Output the (x, y) coordinate of the center of the cell containing the given text.  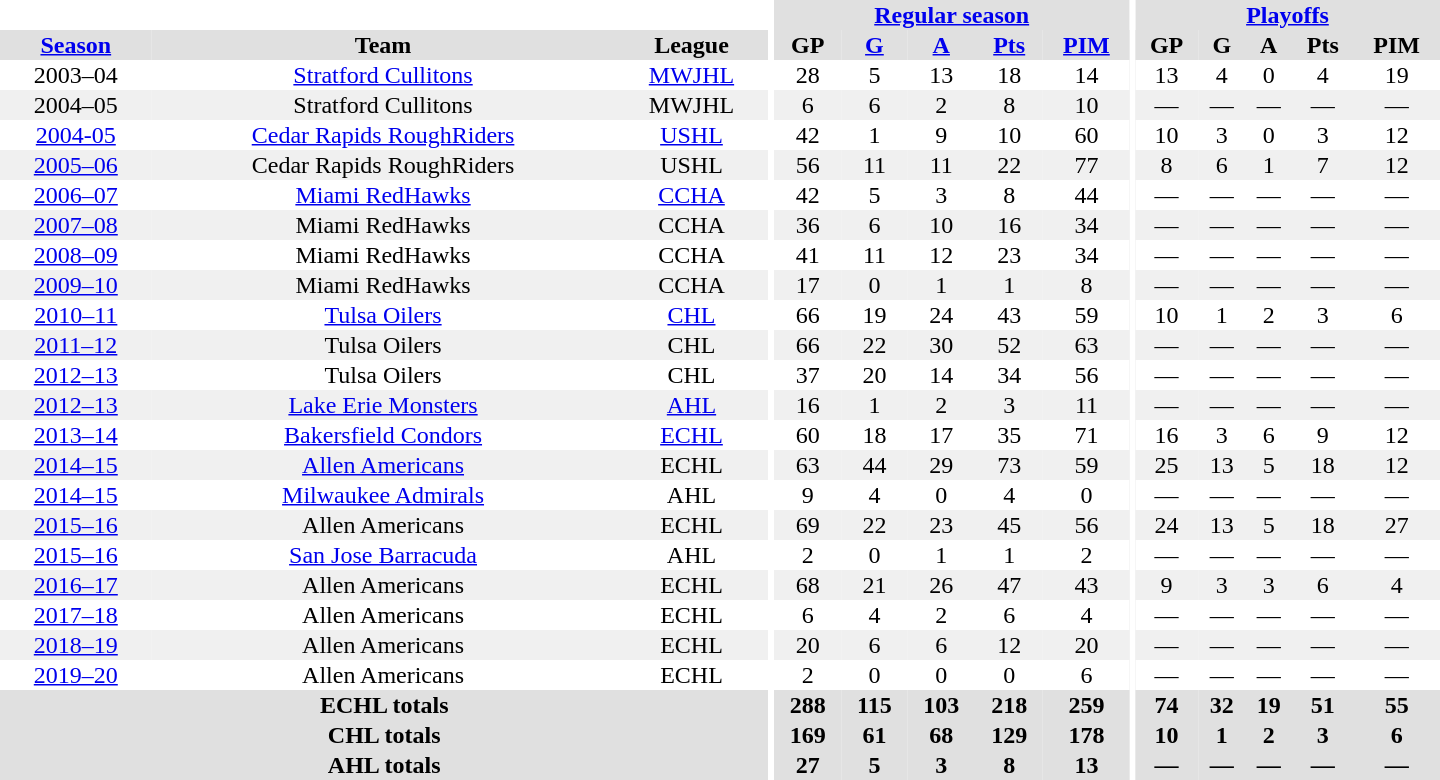
55 (1396, 705)
2013–14 (76, 435)
129 (1009, 735)
League (692, 45)
2011–12 (76, 345)
35 (1009, 435)
21 (875, 585)
32 (1222, 705)
103 (941, 705)
San Jose Barracuda (384, 555)
2004-05 (76, 135)
Regular season (952, 15)
29 (941, 465)
169 (808, 735)
Playoffs (1288, 15)
47 (1009, 585)
2004–05 (76, 105)
2018–19 (76, 645)
2003–04 (76, 75)
74 (1166, 705)
178 (1086, 735)
73 (1009, 465)
2017–18 (76, 615)
2010–11 (76, 315)
37 (808, 375)
52 (1009, 345)
71 (1086, 435)
77 (1086, 165)
AHL totals (384, 765)
288 (808, 705)
30 (941, 345)
218 (1009, 705)
259 (1086, 705)
41 (808, 255)
Bakersfield Condors (384, 435)
Lake Erie Monsters (384, 405)
28 (808, 75)
115 (875, 705)
7 (1322, 165)
69 (808, 525)
36 (808, 225)
Milwaukee Admirals (384, 495)
CHL totals (384, 735)
45 (1009, 525)
2009–10 (76, 285)
2016–17 (76, 585)
25 (1166, 465)
ECHL totals (384, 705)
26 (941, 585)
51 (1322, 705)
2007–08 (76, 225)
2005–06 (76, 165)
Season (76, 45)
Team (384, 45)
2006–07 (76, 195)
61 (875, 735)
2019–20 (76, 675)
2008–09 (76, 255)
